Return [X, Y] of the center of cell containing provided text 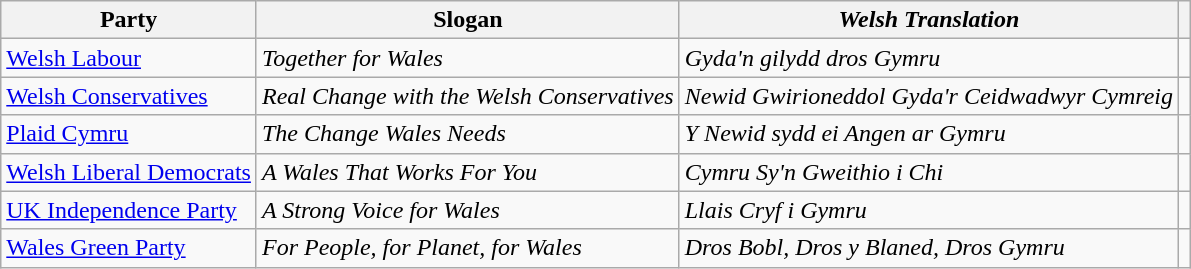
Y Newid sydd ei Angen ar Gymru [928, 134]
Welsh Labour [129, 58]
Wales Green Party [129, 248]
Llais Cryf i Gymru [928, 210]
A Strong Voice for Wales [468, 210]
Dros Bobl, Dros y Blaned, Dros Gymru [928, 248]
UK Independence Party [129, 210]
Plaid Cymru [129, 134]
Together for Wales [468, 58]
Real Change with the Welsh Conservatives [468, 96]
For People, for Planet, for Wales [468, 248]
A Wales That Works For You [468, 172]
Party [129, 20]
Welsh Liberal Democrats [129, 172]
The Change Wales Needs [468, 134]
Newid Gwirioneddol Gyda'r Ceidwadwyr Cymreig [928, 96]
Welsh Conservatives [129, 96]
Welsh Translation [928, 20]
Slogan [468, 20]
Gyda'n gilydd dros Gymru [928, 58]
Cymru Sy'n Gweithio i Chi [928, 172]
